Capture the cell that displays the provided text and extract its [X, Y] central coordinate. 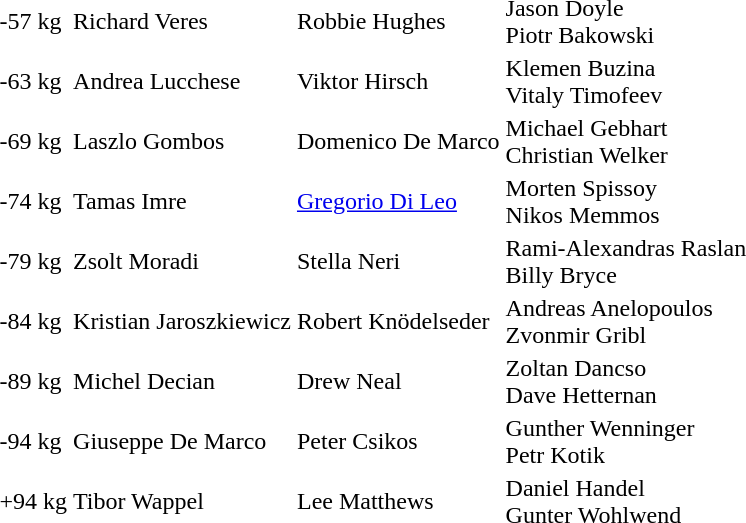
Drew Neal [398, 382]
Stella Neri [398, 262]
Laszlo Gombos [182, 142]
Robert Knödelseder [398, 322]
Tamas Imre [182, 202]
Gregorio Di Leo [398, 202]
Michel Decian [182, 382]
Andrea Lucchese [182, 82]
Peter Csikos [398, 442]
Giuseppe De Marco [182, 442]
Viktor Hirsch [398, 82]
Kristian Jaroszkiewicz [182, 322]
Domenico De Marco [398, 142]
Zsolt Moradi [182, 262]
